Search for the cell housing the specified text and yield its [x, y] center coordinate. 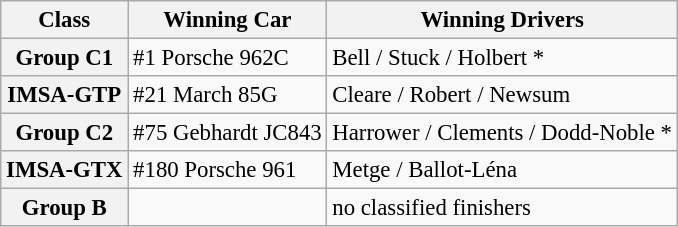
#75 Gebhardt JC843 [228, 133]
Group C2 [64, 133]
Bell / Stuck / Holbert * [502, 58]
Group B [64, 208]
Winning Drivers [502, 20]
Harrower / Clements / Dodd-Noble * [502, 133]
#1 Porsche 962C [228, 58]
Metge / Ballot-Léna [502, 170]
Cleare / Robert / Newsum [502, 95]
#180 Porsche 961 [228, 170]
IMSA-GTP [64, 95]
Class [64, 20]
no classified finishers [502, 208]
Group C1 [64, 58]
IMSA-GTX [64, 170]
#21 March 85G [228, 95]
Winning Car [228, 20]
